Identify which cell holds the provided text, then report its [x, y] central coordinate. 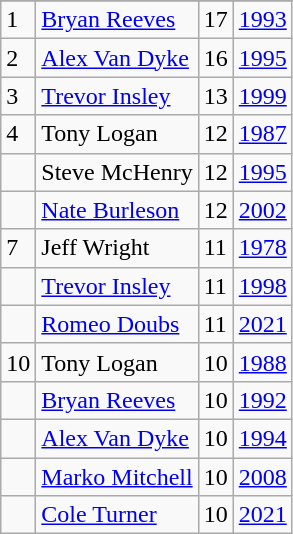
16 [216, 58]
4 [18, 134]
Marko Mitchell [117, 477]
Romeo Doubs [117, 324]
1 [18, 20]
1999 [262, 96]
Steve McHenry [117, 172]
3 [18, 96]
Nate Burleson [117, 210]
13 [216, 96]
Cole Turner [117, 515]
Jeff Wright [117, 248]
1993 [262, 20]
1988 [262, 362]
17 [216, 20]
2 [18, 58]
2002 [262, 210]
2008 [262, 477]
1998 [262, 286]
1992 [262, 400]
1987 [262, 134]
1978 [262, 248]
7 [18, 248]
1994 [262, 438]
